For the text-containing cell, return its midpoint in [X, Y] coordinate format. 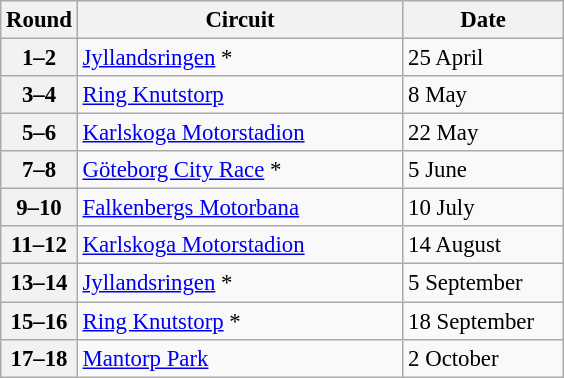
18 September [484, 321]
Mantorp Park [240, 358]
25 April [484, 58]
Ring Knutstorp [240, 95]
9–10 [39, 208]
Date [484, 20]
Round [39, 20]
Circuit [240, 20]
15–16 [39, 321]
14 August [484, 245]
2 October [484, 358]
Ring Knutstorp * [240, 321]
10 July [484, 208]
17–18 [39, 358]
22 May [484, 133]
5 September [484, 283]
3–4 [39, 95]
5–6 [39, 133]
Göteborg City Race * [240, 170]
Falkenbergs Motorbana [240, 208]
13–14 [39, 283]
8 May [484, 95]
11–12 [39, 245]
5 June [484, 170]
1–2 [39, 58]
7–8 [39, 170]
